Return [X, Y] of the center of cell containing provided text 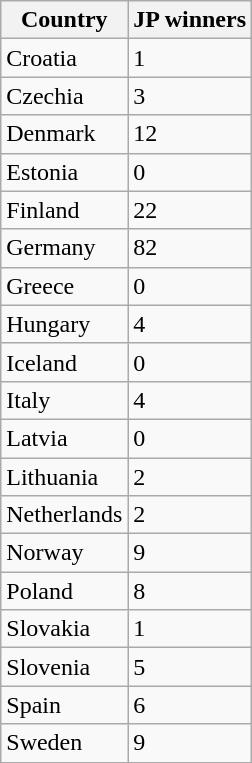
5 [190, 667]
Lithuania [64, 477]
Slovakia [64, 629]
Finland [64, 210]
Denmark [64, 134]
6 [190, 705]
Country [64, 20]
Norway [64, 553]
Italy [64, 400]
Spain [64, 705]
Czechia [64, 96]
8 [190, 591]
Sweden [64, 743]
Croatia [64, 58]
Estonia [64, 172]
Slovenia [64, 667]
Greece [64, 286]
12 [190, 134]
Hungary [64, 324]
Netherlands [64, 515]
82 [190, 248]
JP winners [190, 20]
Germany [64, 248]
Iceland [64, 362]
Poland [64, 591]
Latvia [64, 438]
22 [190, 210]
3 [190, 96]
